Output the (x, y) coordinate of the center of the cell containing the given text.  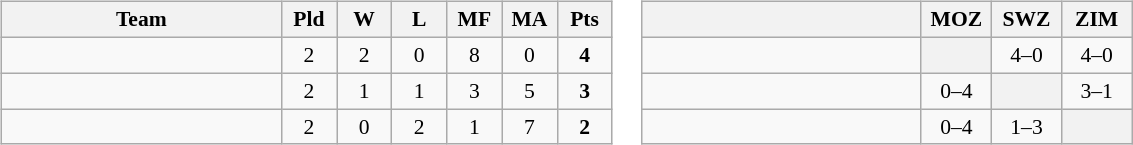
1–3 (1026, 127)
MOZ (956, 20)
7 (530, 127)
ZIM (1097, 20)
L (420, 20)
4 (584, 55)
Pld (308, 20)
MA (530, 20)
SWZ (1026, 20)
3–1 (1097, 91)
5 (530, 91)
8 (474, 55)
MF (474, 20)
Pts (584, 20)
W (364, 20)
Team (141, 20)
